Detect which cell encompasses the target text, then output its (X, Y) center coordinate. 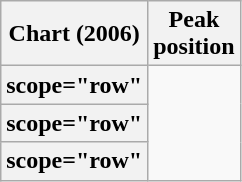
Chart (2006) (74, 34)
Peakposition (194, 34)
